Return (X, Y) of the center of cell containing provided text 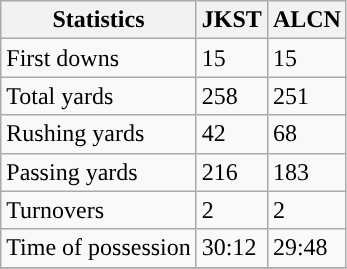
Passing yards (99, 172)
Total yards (99, 96)
258 (232, 96)
ALCN (306, 20)
Turnovers (99, 210)
42 (232, 134)
183 (306, 172)
Statistics (99, 20)
216 (232, 172)
29:48 (306, 248)
30:12 (232, 248)
First downs (99, 58)
Rushing yards (99, 134)
68 (306, 134)
JKST (232, 20)
251 (306, 96)
Time of possession (99, 248)
